Detect which cell encompasses the target text, then output its [x, y] center coordinate. 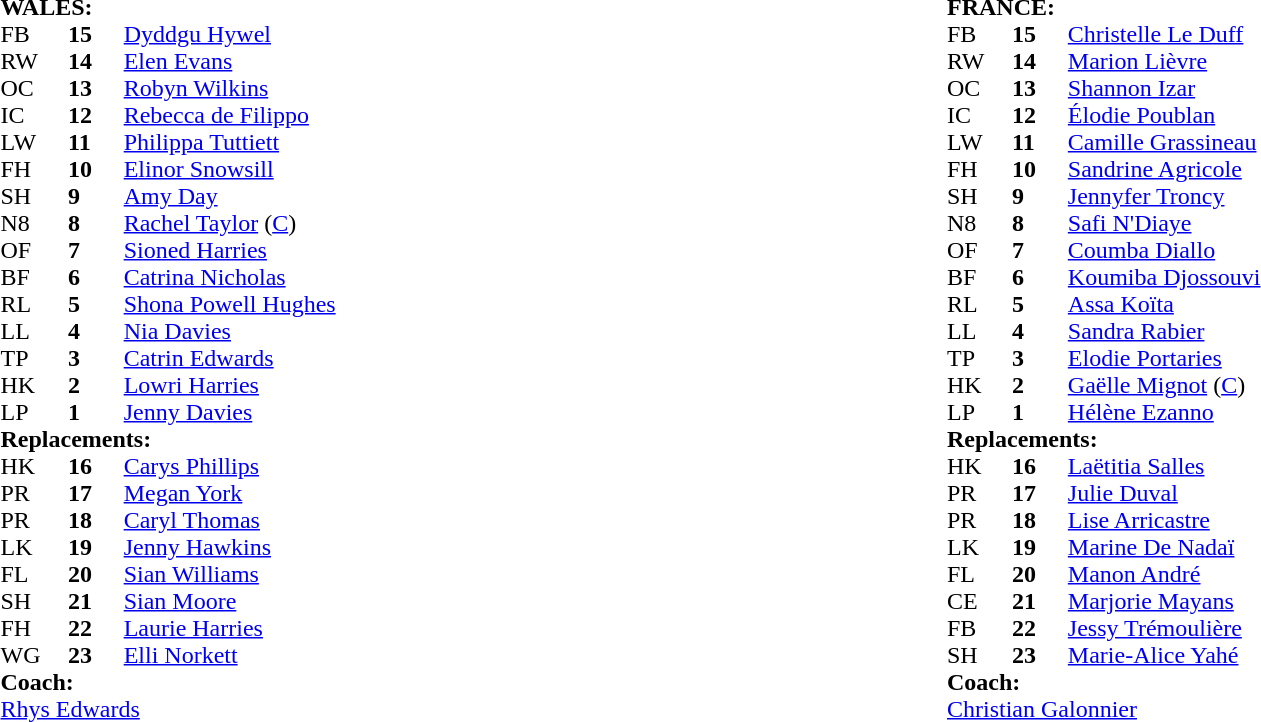
Caryl Thomas [328, 520]
Amy Day [328, 196]
Carys Phillips [328, 466]
Rebecca de Filippo [328, 116]
WG [34, 656]
Jenny Hawkins [328, 548]
Elen Evans [328, 62]
Lowri Harries [328, 386]
Replacements: [470, 440]
Catrin Edwards [328, 358]
Sian Williams [328, 574]
Sian Moore [328, 602]
CE [980, 602]
Philippa Tuttiett [328, 142]
Nia Davies [328, 332]
Coach: [470, 682]
Elli Norkett [328, 656]
Shona Powell Hughes [328, 304]
Robyn Wilkins [328, 88]
Megan York [328, 494]
Jenny Davies [328, 412]
Rachel Taylor (C) [328, 224]
Sioned Harries [328, 250]
Laurie Harries [328, 628]
Elinor Snowsill [328, 170]
Catrina Nicholas [328, 278]
Dyddgu Hywel [328, 34]
